Determine the (X, Y) coordinate at the center of the cell enclosing the given text.  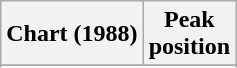
Chart (1988) (72, 34)
Peakposition (189, 34)
